Pinpoint the cell where the given text exists, returning its [X, Y] midpoint coordinate. 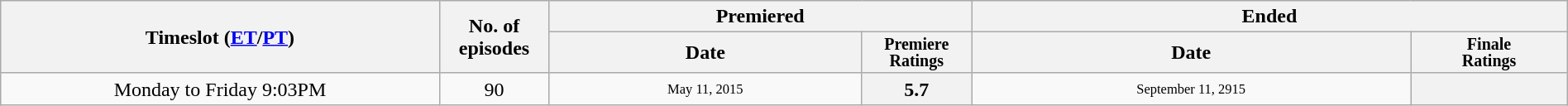
Monday to Friday 9:03PM [220, 89]
September 11, 2915 [1191, 89]
Timeslot (ET/PT) [220, 37]
Premiered [761, 17]
Ended [1270, 17]
May 11, 2015 [705, 89]
5.7 [916, 89]
90 [495, 89]
PremiereRatings [916, 53]
No. ofepisodes [495, 37]
FinaleRatings [1489, 53]
